Capture the cell that displays the provided text and extract its [x, y] central coordinate. 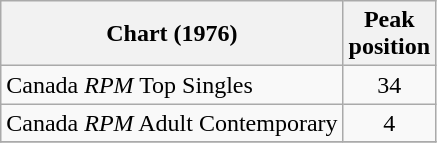
Canada RPM Adult Contemporary [172, 123]
Chart (1976) [172, 34]
4 [389, 123]
34 [389, 85]
Canada RPM Top Singles [172, 85]
Peakposition [389, 34]
